Return the [x, y] coordinate for the center point of the cell that contains the specified text.  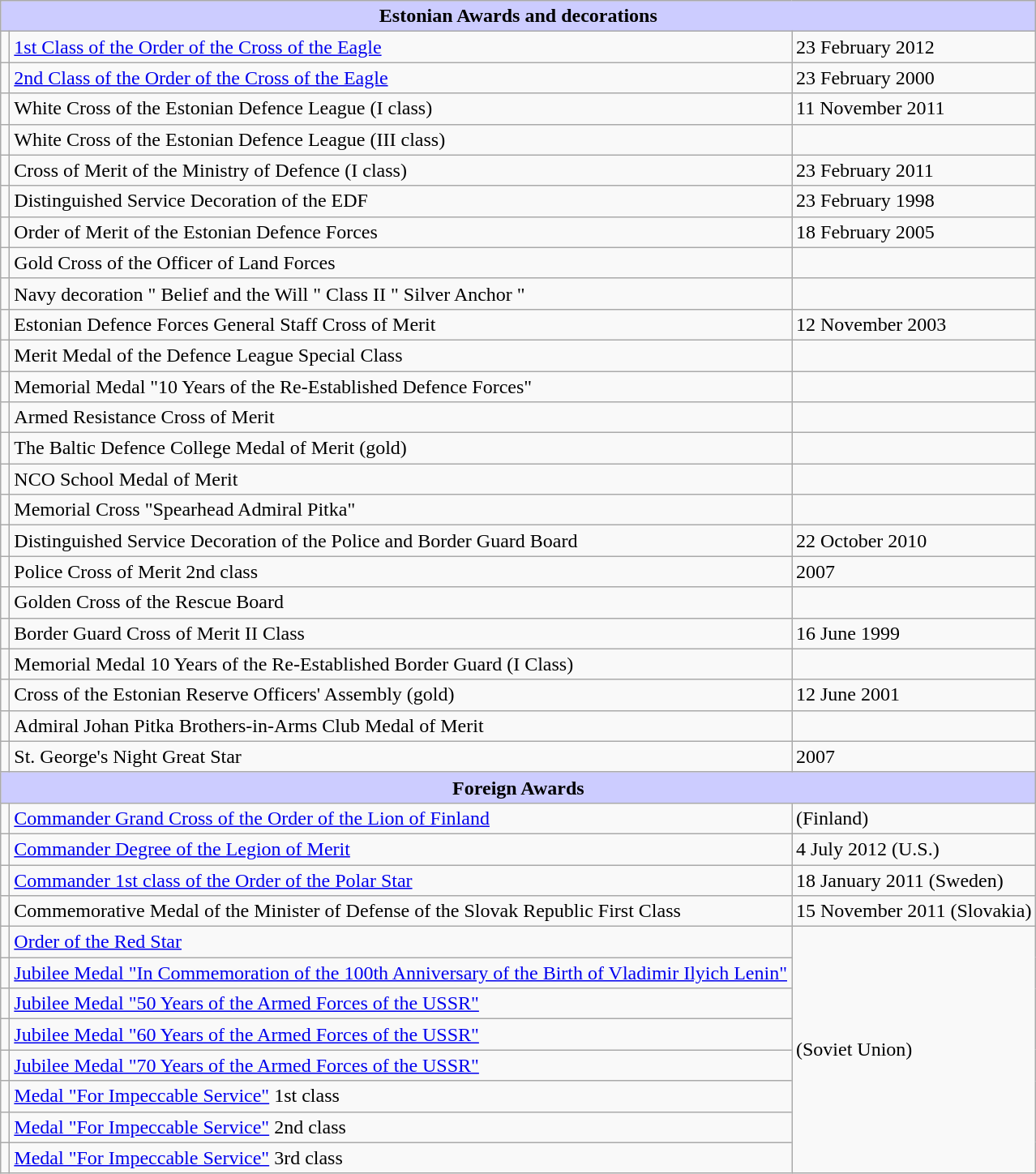
12 June 2001 [913, 695]
Memorial Cross "Spearhead Admiral Pitka" [400, 510]
Distinguished Service Decoration of the Police and Border Guard Board [400, 541]
23 February 2012 [913, 47]
Jubilee Medal "60 Years of the Armed Forces of the USSR" [400, 1035]
Cross of the Estonian Reserve Officers' Assembly (gold) [400, 695]
23 February 2000 [913, 78]
Police Cross of Merit 2nd class [400, 572]
Admiral Johan Pitka Brothers-in-Arms Club Medal of Merit [400, 726]
Navy decoration " Belief and the Will " Class II " Silver Anchor " [400, 293]
23 February 2011 [913, 170]
Distinguished Service Decoration of the EDF [400, 201]
Jubilee Medal "70 Years of the Armed Forces of the USSR" [400, 1065]
15 November 2011 (Slovakia) [913, 911]
Foreign Awards [519, 787]
White Cross of the Estonian Defence League (I class) [400, 109]
Order of Merit of the Estonian Defence Forces [400, 232]
Border Guard Cross of Merit II Class [400, 633]
16 June 1999 [913, 633]
Medal "For Impeccable Service" 2nd class [400, 1127]
Medal "For Impeccable Service" 3rd class [400, 1158]
(Finland) [913, 818]
Medal "For Impeccable Service" 1st class [400, 1096]
White Cross of the Estonian Defence League (III class) [400, 139]
Commemorative Medal of the Minister of Defense of the Slovak Republic First Class [400, 911]
The Baltic Defence College Medal of Merit (gold) [400, 448]
Estonian Awards and decorations [519, 16]
Jubilee Medal "In Commemoration of the 100th Anniversary of the Birth of Vladimir Ilyich Lenin" [400, 973]
Merit Medal of the Defence League Special Class [400, 355]
Jubilee Medal "50 Years of the Armed Forces of the USSR" [400, 1004]
1st Class of the Order of the Cross of the Eagle [400, 47]
18 February 2005 [913, 232]
Memorial Medal 10 Years of the Re-Established Border Guard (I Class) [400, 664]
23 February 1998 [913, 201]
Estonian Defence Forces General Staff Cross of Merit [400, 324]
(Soviet Union) [913, 1050]
22 October 2010 [913, 541]
12 November 2003 [913, 324]
11 November 2011 [913, 109]
Commander 1st class of the Order of the Polar Star [400, 880]
NCO School Medal of Merit [400, 479]
Gold Cross of the Officer of Land Forces [400, 263]
Cross of Merit of the Ministry of Defence (I class) [400, 170]
2nd Class of the Order of the Cross of the Eagle [400, 78]
Commander Grand Cross of the Order of the Lion of Finland [400, 818]
Commander Degree of the Legion of Merit [400, 849]
Memorial Medal "10 Years of the Re-Established Defence Forces" [400, 387]
Armed Resistance Cross of Merit [400, 418]
Order of the Red Star [400, 942]
Golden Cross of the Rescue Board [400, 602]
St. George's Night Great Star [400, 756]
18 January 2011 (Sweden) [913, 880]
4 July 2012 (U.S.) [913, 849]
